Search for the cell housing the specified text and yield its [X, Y] center coordinate. 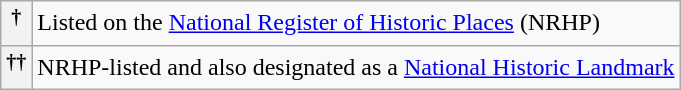
† [16, 24]
NRHP-listed and also designated as a National Historic Landmark [356, 68]
Listed on the National Register of Historic Places (NRHP) [356, 24]
†† [16, 68]
